Find where the given text appears and provide that cell's center as (x, y) coordinate. 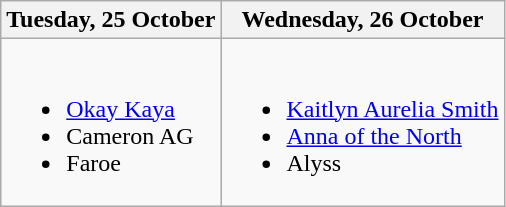
Kaitlyn Aurelia SmithAnna of the NorthAlyss (362, 122)
Okay KayaCameron AGFaroe (111, 122)
Tuesday, 25 October (111, 20)
Wednesday, 26 October (362, 20)
